Pinpoint the cell where the given text exists, returning its [x, y] midpoint coordinate. 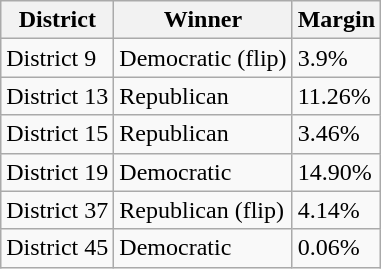
4.14% [336, 210]
Winner [203, 20]
District 9 [58, 58]
District 13 [58, 96]
Democratic (flip) [203, 58]
0.06% [336, 248]
District 15 [58, 134]
3.46% [336, 134]
District 37 [58, 210]
District [58, 20]
14.90% [336, 172]
3.9% [336, 58]
11.26% [336, 96]
District 19 [58, 172]
District 45 [58, 248]
Margin [336, 20]
Republican (flip) [203, 210]
